Return [x, y] of the center of cell containing provided text 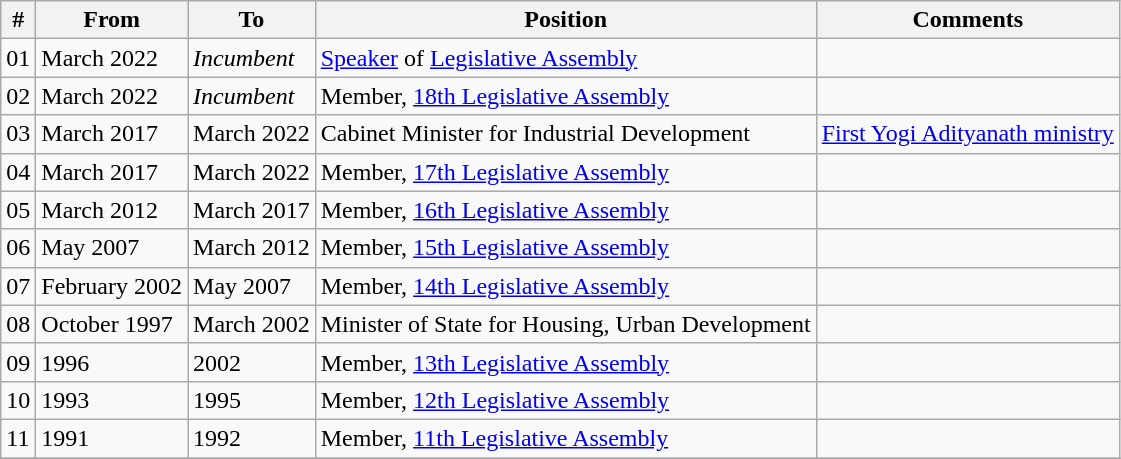
To [252, 20]
Member, 15th Legislative Assembly [566, 248]
Member, 13th Legislative Assembly [566, 362]
October 1997 [112, 324]
1991 [112, 438]
Minister of State for Housing, Urban Development [566, 324]
# [18, 20]
05 [18, 210]
09 [18, 362]
07 [18, 286]
Member, 11th Legislative Assembly [566, 438]
11 [18, 438]
04 [18, 172]
Cabinet Minister for Industrial Development [566, 134]
2002 [252, 362]
Member, 16th Legislative Assembly [566, 210]
February 2002 [112, 286]
02 [18, 96]
03 [18, 134]
Member, 12th Legislative Assembly [566, 400]
From [112, 20]
First Yogi Adityanath ministry [968, 134]
10 [18, 400]
Speaker of Legislative Assembly [566, 58]
01 [18, 58]
Member, 17th Legislative Assembly [566, 172]
Comments [968, 20]
1996 [112, 362]
08 [18, 324]
March 2002 [252, 324]
1995 [252, 400]
1992 [252, 438]
Position [566, 20]
06 [18, 248]
1993 [112, 400]
Member, 14th Legislative Assembly [566, 286]
Member, 18th Legislative Assembly [566, 96]
